Provide the [X, Y] coordinate of the cell's center where the given text is located.  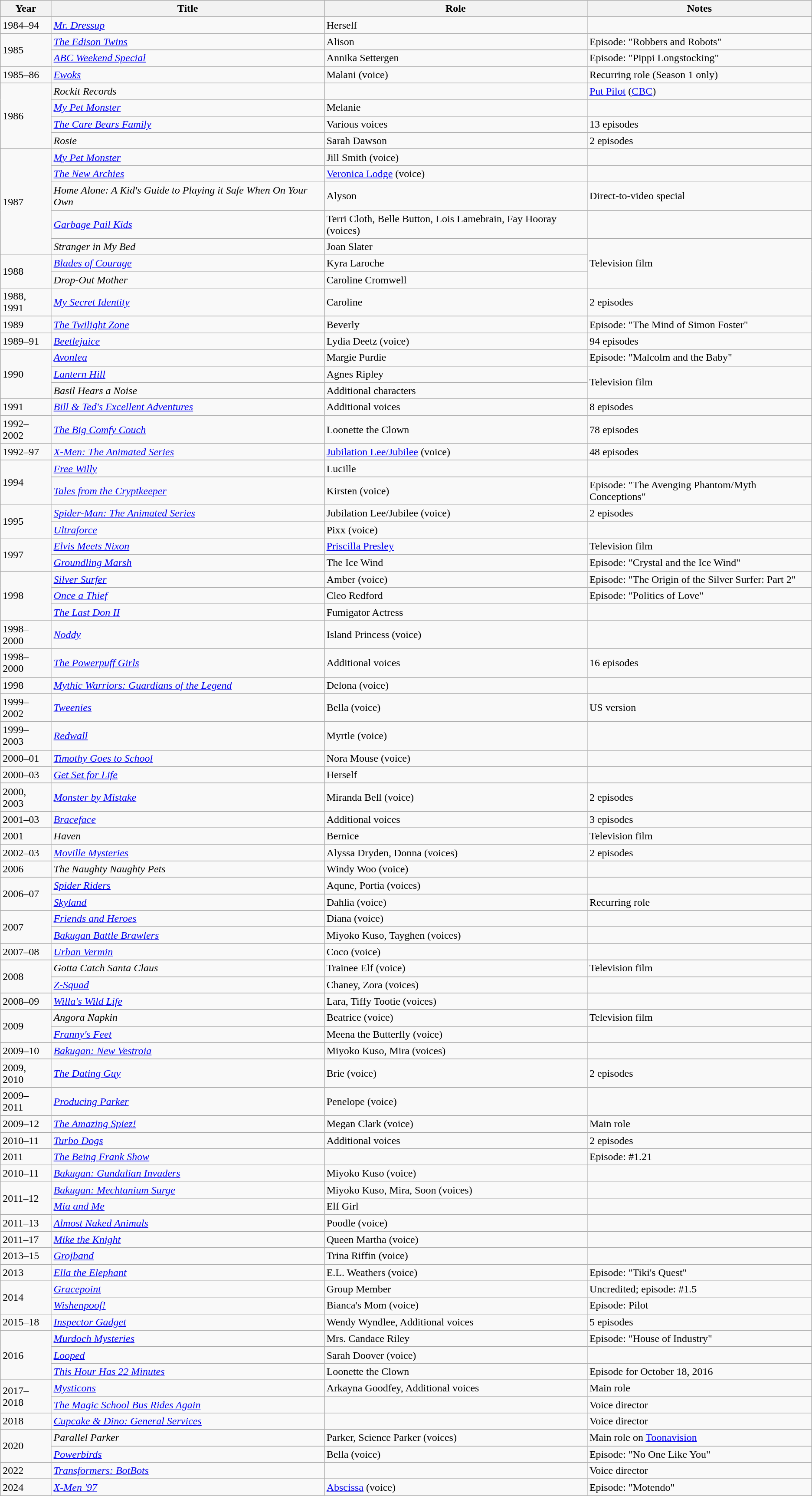
Recurring role [699, 902]
2024 [26, 1487]
Miyoko Kuso (voice) [455, 1174]
Timothy Goes to School [187, 758]
2011 [26, 1157]
1995 [26, 521]
Gotta Catch Santa Claus [187, 968]
E.L. Weathers (voice) [455, 1272]
Title [187, 9]
2006 [26, 869]
Blades of Courage [187, 263]
The Magic School Bus Rides Again [187, 1405]
Episode: "Malcolm and the Baby" [699, 358]
Ultraforce [187, 530]
Aqune, Portia (voices) [455, 886]
2015–18 [26, 1322]
Bianca's Mom (voice) [455, 1305]
Lydia Deetz (voice) [455, 341]
Kirsten (voice) [455, 490]
1985–86 [26, 75]
Z-Squad [187, 985]
Beverly [455, 325]
Recurring role (Season 1 only) [699, 75]
Nora Mouse (voice) [455, 758]
Miyoko Kuso, Tayghen (voices) [455, 935]
Episode: "Pippi Longstocking" [699, 58]
2000, 2003 [26, 797]
The Powerpuff Girls [187, 663]
The Naughty Naughty Pets [187, 869]
Avonlea [187, 358]
2014 [26, 1297]
The Amazing Spiez! [187, 1124]
2007–08 [26, 952]
Arkayna Goodfey, Additional voices [455, 1388]
Episode: "Robbers and Robots" [699, 42]
Brie (voice) [455, 1073]
Alyssa Dryden, Donna (voices) [455, 853]
Myrtle (voice) [455, 736]
Ewoks [187, 75]
13 episodes [699, 124]
Alyson [455, 196]
Parker, Science Parker (voices) [455, 1438]
Tales from the Cryptkeeper [187, 490]
2009 [26, 1026]
The Big Comfy Couch [187, 430]
1992–97 [26, 452]
Trina Riffin (voice) [455, 1256]
Drop-Out Mother [187, 280]
Redwall [187, 736]
Sarah Dawson [455, 141]
Elvis Meets Nixon [187, 546]
78 episodes [699, 430]
Episode: "House of Industry" [699, 1338]
Annika Settergen [455, 58]
2020 [26, 1446]
Turbo Dogs [187, 1140]
Get Set for Life [187, 775]
Spider-Man: The Animated Series [187, 513]
1985 [26, 50]
Penelope (voice) [455, 1101]
ABC Weekend Special [187, 58]
X-Men: The Animated Series [187, 452]
Episode: "The Mind of Simon Foster" [699, 325]
Garbage Pail Kids [187, 224]
Transformers: BotBots [187, 1471]
Ella the Elephant [187, 1272]
2011–12 [26, 1198]
Sarah Doover (voice) [455, 1355]
1992–2002 [26, 430]
Trainee Elf (voice) [455, 968]
This Hour Has 22 Minutes [187, 1371]
1984–94 [26, 25]
2008 [26, 977]
2013–15 [26, 1256]
Bakugan: Mechtanium Surge [187, 1190]
Bakugan Battle Brawlers [187, 935]
Franny's Feet [187, 1034]
Angora Napkin [187, 1018]
My Secret Identity [187, 302]
Alison [455, 42]
Lara, Tiffy Tootie (voices) [455, 1001]
Episode: Pilot [699, 1305]
Episode for October 18, 2016 [699, 1371]
Miranda Bell (voice) [455, 797]
X-Men '97 [187, 1487]
Inspector Gadget [187, 1322]
Delona (voice) [455, 685]
The New Archies [187, 174]
1999–2002 [26, 707]
Queen Martha (voice) [455, 1240]
Tweenies [187, 707]
2018 [26, 1421]
Episode: "Tiki's Quest" [699, 1272]
Mysticons [187, 1388]
1989–91 [26, 341]
Coco (voice) [455, 952]
Malani (voice) [455, 75]
Group Member [455, 1289]
2009, 2010 [26, 1073]
Direct-to-video special [699, 196]
The Care Bears Family [187, 124]
Priscilla Presley [455, 546]
Mr. Dressup [187, 25]
The Ice Wind [455, 563]
Spider Riders [187, 886]
Role [455, 9]
94 episodes [699, 341]
3 episodes [699, 819]
Caroline [455, 302]
Mia and Me [187, 1207]
Megan Clark (voice) [455, 1124]
Bill & Ted's Excellent Adventures [187, 407]
Rockit Records [187, 91]
1990 [26, 374]
Grojband [187, 1256]
8 episodes [699, 407]
Agnes Ripley [455, 374]
2002–03 [26, 853]
Chaney, Zora (voices) [455, 985]
Fumigator Actress [455, 612]
Cupcake & Dino: General Services [187, 1421]
Mrs. Candace Riley [455, 1338]
Kyra Laroche [455, 263]
Melanie [455, 108]
Bakugan: Gundalian Invaders [187, 1174]
Rosie [187, 141]
1987 [26, 202]
Lucille [455, 468]
Home Alone: A Kid's Guide to Playing it Safe When On Your Own [187, 196]
1988 [26, 272]
Parallel Parker [187, 1438]
Wishenpoof! [187, 1305]
2009–10 [26, 1051]
Monster by Mistake [187, 797]
Pixx (voice) [455, 530]
Bernice [455, 836]
Groundling Marsh [187, 563]
Miyoko Kuso, Mira (voices) [455, 1051]
Powerbirds [187, 1454]
Island Princess (voice) [455, 635]
Bakugan: New Vestroia [187, 1051]
2007 [26, 927]
Urban Vermin [187, 952]
The Edison Twins [187, 42]
Terri Cloth, Belle Button, Lois Lamebrain, Fay Hooray (voices) [455, 224]
Free Willy [187, 468]
Amber (voice) [455, 579]
Noddy [187, 635]
1991 [26, 407]
Friends and Heroes [187, 919]
Uncredited; episode: #1.5 [699, 1289]
Episode: "Politics of Love" [699, 596]
Cleo Redford [455, 596]
The Twilight Zone [187, 325]
2013 [26, 1272]
Various voices [455, 124]
2009–12 [26, 1124]
2011–17 [26, 1240]
Mike the Knight [187, 1240]
Caroline Cromwell [455, 280]
Elf Girl [455, 1207]
The Being Frank Show [187, 1157]
2011–13 [26, 1223]
2000–03 [26, 775]
Looped [187, 1355]
Basil Hears a Noise [187, 391]
1997 [26, 555]
Veronica Lodge (voice) [455, 174]
Haven [187, 836]
US version [699, 707]
Joan Slater [455, 247]
Miyoko Kuso, Mira, Soon (voices) [455, 1190]
Margie Purdie [455, 358]
2016 [26, 1355]
1989 [26, 325]
Willa's Wild Life [187, 1001]
Episode: "No One Like You" [699, 1454]
Poodle (voice) [455, 1223]
Put Pilot (CBC) [699, 91]
Beatrice (voice) [455, 1018]
Braceface [187, 819]
2022 [26, 1471]
Beetlejuice [187, 341]
5 episodes [699, 1322]
Once a Thief [187, 596]
Moville Mysteries [187, 853]
2001–03 [26, 819]
16 episodes [699, 663]
Additional characters [455, 391]
2009–2011 [26, 1101]
2000–01 [26, 758]
2001 [26, 836]
Episode: #1.21 [699, 1157]
Murdoch Mysteries [187, 1338]
Abscissa (voice) [455, 1487]
2006–07 [26, 894]
Stranger in My Bed [187, 247]
Year [26, 9]
Diana (voice) [455, 919]
Episode: "Crystal and the Ice Wind" [699, 563]
2008–09 [26, 1001]
1994 [26, 483]
Lantern Hill [187, 374]
Producing Parker [187, 1101]
1999–2003 [26, 736]
Notes [699, 9]
Skyland [187, 902]
48 episodes [699, 452]
1988, 1991 [26, 302]
Windy Woo (voice) [455, 869]
The Dating Guy [187, 1073]
The Last Don II [187, 612]
1986 [26, 116]
Dahlia (voice) [455, 902]
Jill Smith (voice) [455, 157]
Episode: "The Avenging Phantom/Myth Conceptions" [699, 490]
Main role on Toonavision [699, 1438]
2017–2018 [26, 1396]
Almost Naked Animals [187, 1223]
Wendy Wyndlee, Additional voices [455, 1322]
Episode: "Motendo" [699, 1487]
Episode: "The Origin of the Silver Surfer: Part 2" [699, 579]
Gracepoint [187, 1289]
Mythic Warriors: Guardians of the Legend [187, 685]
Meena the Butterfly (voice) [455, 1034]
Silver Surfer [187, 579]
